Find where the given text appears and provide that cell's center as [x, y] coordinate. 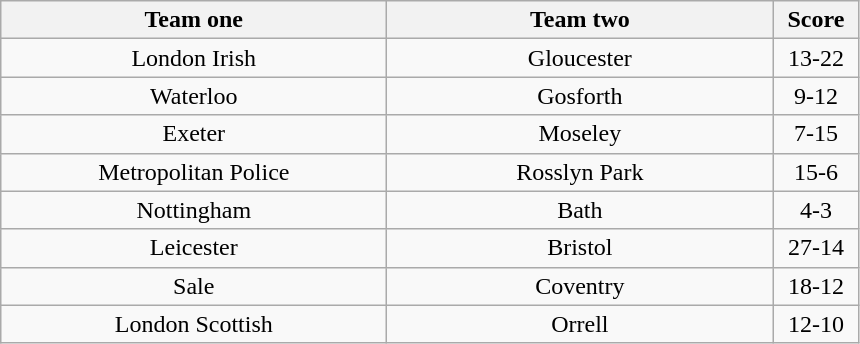
Team one [194, 20]
Sale [194, 286]
Coventry [580, 286]
18-12 [816, 286]
Moseley [580, 134]
27-14 [816, 248]
13-22 [816, 58]
Nottingham [194, 210]
Gosforth [580, 96]
4-3 [816, 210]
Exeter [194, 134]
7-15 [816, 134]
Waterloo [194, 96]
Bath [580, 210]
12-10 [816, 324]
Leicester [194, 248]
London Scottish [194, 324]
Metropolitan Police [194, 172]
London Irish [194, 58]
Gloucester [580, 58]
Team two [580, 20]
Score [816, 20]
15-6 [816, 172]
Rosslyn Park [580, 172]
Orrell [580, 324]
Bristol [580, 248]
9-12 [816, 96]
